Extract the (X, Y) coordinate from the center of the cell holding the provided text.  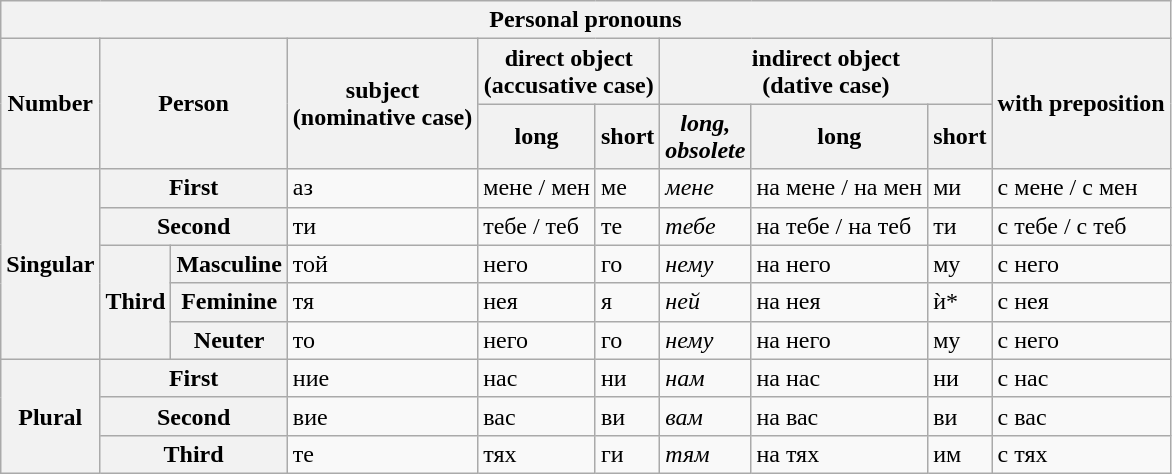
Number (50, 104)
Feminine (229, 302)
нас (537, 378)
вам (706, 416)
я (627, 302)
ме (627, 188)
то (382, 340)
на нея (840, 302)
ги (627, 454)
ние (382, 378)
Person (194, 104)
Personal pronouns (586, 20)
той (382, 264)
тя (382, 302)
на вас (840, 416)
с тях (1081, 454)
тях (537, 454)
на тебе / на теб (840, 226)
subject(nominative case) (382, 104)
с тебе / с теб (1081, 226)
с нас (1081, 378)
нам (706, 378)
ней (706, 302)
ми (960, 188)
тям (706, 454)
с вас (1081, 416)
с нея (1081, 302)
Neuter (229, 340)
на нас (840, 378)
вие (382, 416)
тебе (706, 226)
на тях (840, 454)
нея (537, 302)
мене / мен (537, 188)
Masculine (229, 264)
with preposition (1081, 104)
с мене / с мен (1081, 188)
аз (382, 188)
indirect object(dative case) (826, 72)
на мене / на мен (840, 188)
Plural (50, 416)
direct object(accusative case) (569, 72)
long,obsolete (706, 136)
ѝ* (960, 302)
Singular (50, 264)
мене (706, 188)
им (960, 454)
вас (537, 416)
тебе / теб (537, 226)
